Identify which cell holds the provided text, then report its [X, Y] central coordinate. 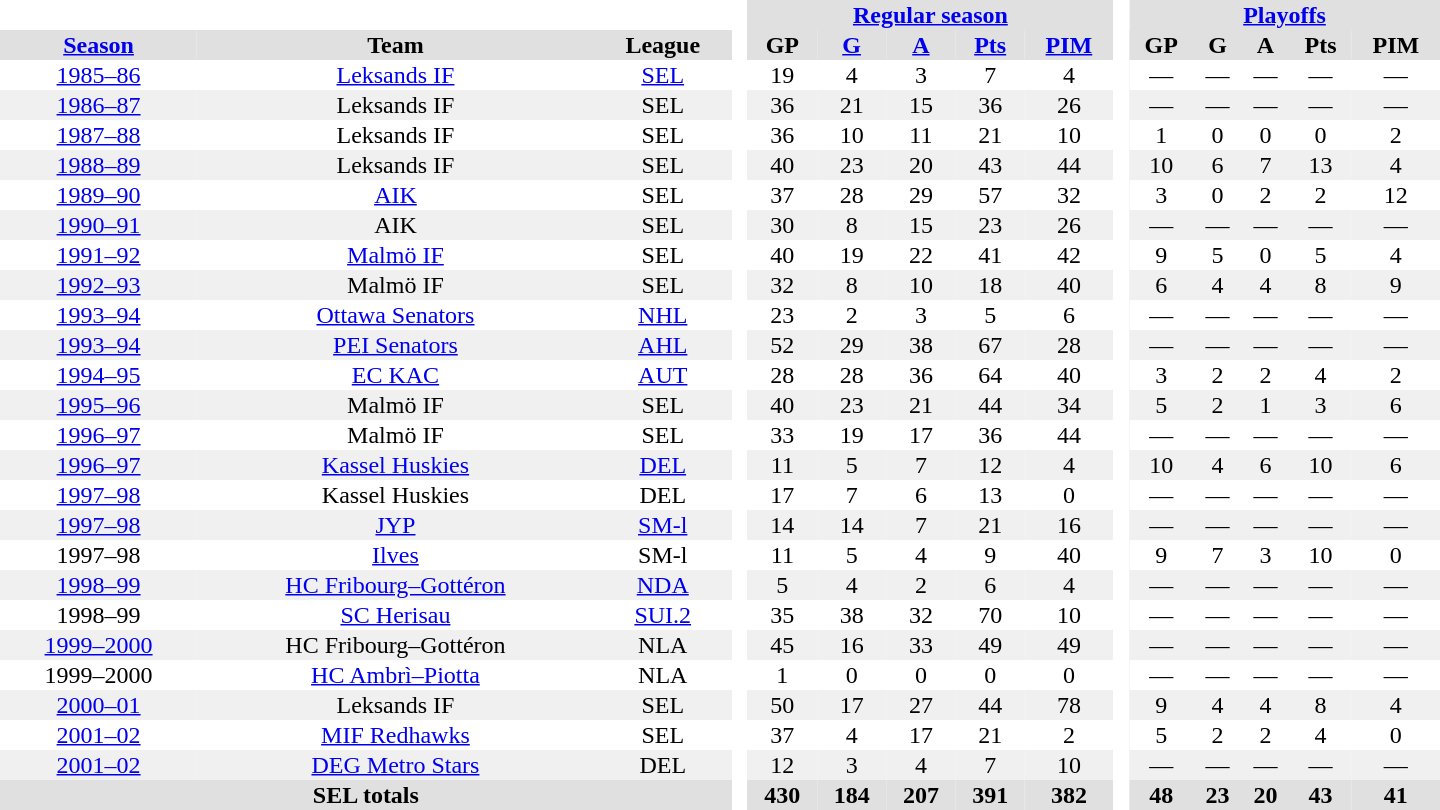
SUI.2 [663, 615]
64 [990, 375]
42 [1069, 255]
Season [98, 45]
1990–91 [98, 225]
382 [1069, 795]
DEG Metro Stars [396, 765]
48 [1162, 795]
NDA [663, 585]
EC KAC [396, 375]
35 [782, 615]
NHL [663, 315]
Ottawa Senators [396, 315]
50 [782, 705]
27 [920, 705]
2000–01 [98, 705]
184 [852, 795]
1994–95 [98, 375]
1991–92 [98, 255]
1988–89 [98, 165]
Playoffs [1284, 15]
45 [782, 645]
AUT [663, 375]
207 [920, 795]
67 [990, 345]
Ilves [396, 555]
1985–86 [98, 75]
1992–93 [98, 285]
1986–87 [98, 105]
1995–96 [98, 405]
391 [990, 795]
1989–90 [98, 195]
22 [920, 255]
Team [396, 45]
78 [1069, 705]
Regular season [930, 15]
70 [990, 615]
SEL totals [366, 795]
JYP [396, 525]
430 [782, 795]
52 [782, 345]
34 [1069, 405]
SC Herisau [396, 615]
PEI Senators [396, 345]
57 [990, 195]
30 [782, 225]
18 [990, 285]
1987–88 [98, 135]
HC Ambrì–Piotta [396, 675]
MIF Redhawks [396, 735]
League [663, 45]
AHL [663, 345]
